Search for the cell housing the specified text and yield its [x, y] center coordinate. 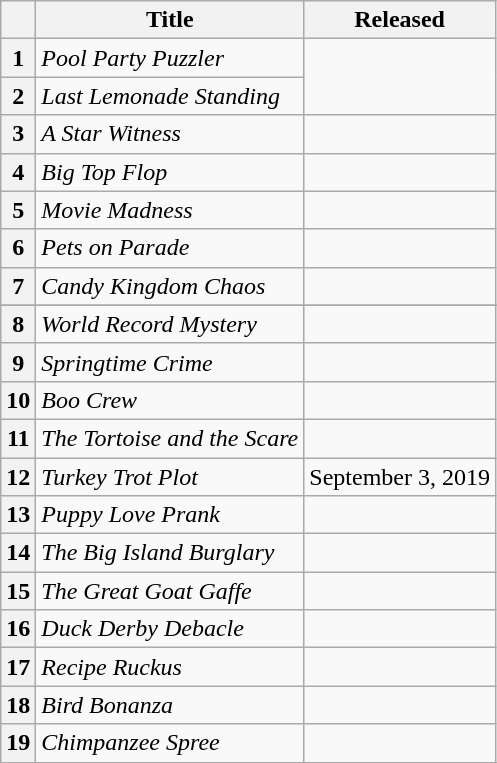
Candy Kingdom Chaos [170, 286]
Pets on Parade [170, 248]
18 [18, 705]
Movie Madness [170, 210]
Boo Crew [170, 400]
2 [18, 96]
10 [18, 400]
9 [18, 362]
The Big Island Burglary [170, 553]
13 [18, 515]
World Record Mystery [170, 324]
Released [400, 20]
14 [18, 553]
Last Lemonade Standing [170, 96]
16 [18, 629]
Puppy Love Prank [170, 515]
4 [18, 172]
Duck Derby Debacle [170, 629]
1 [18, 58]
17 [18, 667]
The Tortoise and the Scare [170, 438]
19 [18, 743]
6 [18, 248]
7 [18, 286]
Pool Party Puzzler [170, 58]
The Great Goat Gaffe [170, 591]
5 [18, 210]
3 [18, 134]
Bird Bonanza [170, 705]
Recipe Ruckus [170, 667]
A Star Witness [170, 134]
September 3, 2019 [400, 477]
11 [18, 438]
Springtime Crime [170, 362]
Turkey Trot Plot [170, 477]
15 [18, 591]
8 [18, 324]
Big Top Flop [170, 172]
12 [18, 477]
Title [170, 20]
Chimpanzee Spree [170, 743]
